Detect which cell encompasses the target text, then output its (X, Y) center coordinate. 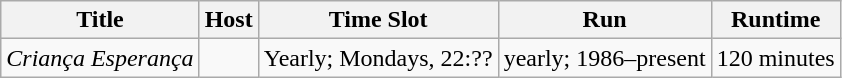
Title (100, 20)
yearly; 1986–present (604, 58)
120 minutes (776, 58)
Time Slot (378, 20)
Runtime (776, 20)
Yearly; Mondays, 22:?? (378, 58)
Host (228, 20)
Run (604, 20)
Criança Esperança (100, 58)
